Determine the [X, Y] coordinate at the center of the cell enclosing the given text.  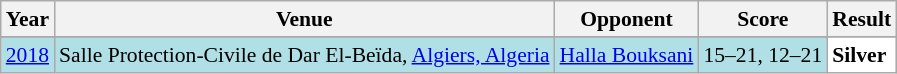
15–21, 12–21 [762, 55]
Opponent [627, 19]
Result [862, 19]
Halla Bouksani [627, 55]
Salle Protection-Civile de Dar El-Beïda, Algiers, Algeria [304, 55]
2018 [28, 55]
Venue [304, 19]
Silver [862, 55]
Year [28, 19]
Score [762, 19]
